Determine the (x, y) coordinate at the center of the cell enclosing the given text.  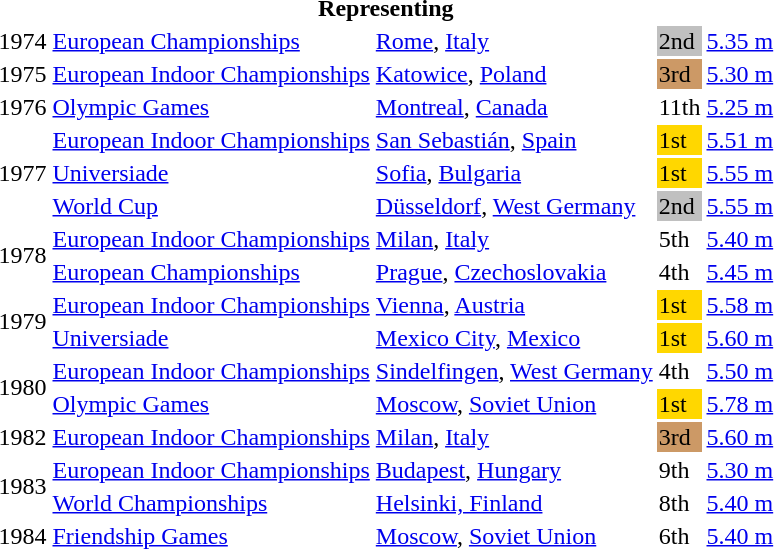
San Sebastián, Spain (514, 140)
Sindelfingen, West Germany (514, 371)
Düsseldorf, West Germany (514, 206)
World Championships (211, 503)
Moscow, Soviet Union (514, 404)
Montreal, Canada (514, 107)
9th (680, 470)
Vienna, Austria (514, 305)
Mexico City, Mexico (514, 338)
8th (680, 503)
World Cup (211, 206)
Helsinki, Finland (514, 503)
Katowice, Poland (514, 74)
11th (680, 107)
5th (680, 239)
Prague, Czechoslovakia (514, 272)
Rome, Italy (514, 41)
Sofia, Bulgaria (514, 173)
Budapest, Hungary (514, 470)
